Scan for the cell matching the given text and deliver its [x, y] coordinate at center. 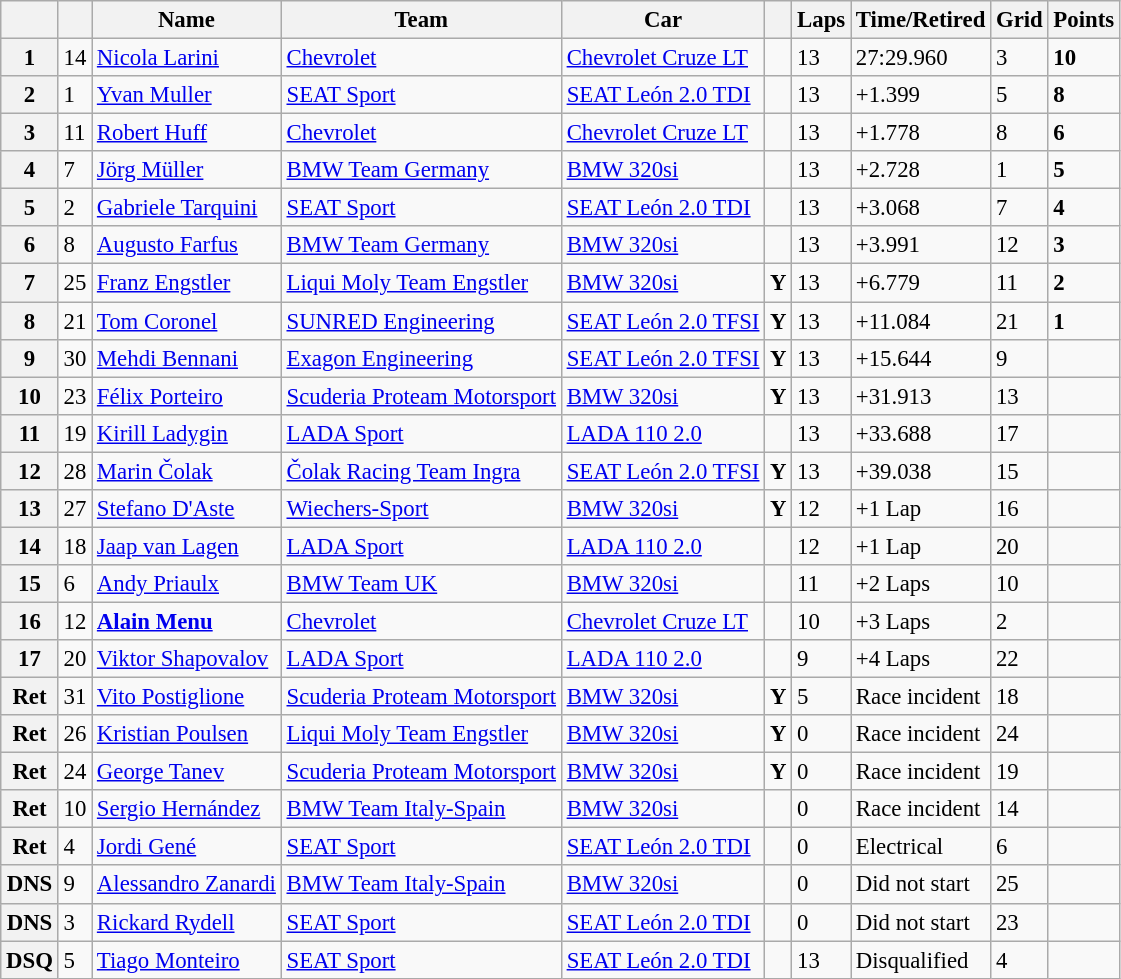
Exagon Engineering [421, 358]
George Tanev [187, 772]
Robert Huff [187, 133]
Jordi Gené [187, 847]
BMW Team UK [421, 584]
Augusto Farfus [187, 245]
+15.644 [921, 358]
Yvan Muller [187, 95]
Electrical [921, 847]
Team [421, 20]
Kristian Poulsen [187, 734]
+2.728 [921, 170]
Name [187, 20]
+1.399 [921, 95]
Čolak Racing Team Ingra [421, 471]
31 [74, 697]
Viktor Shapovalov [187, 659]
Vito Postiglione [187, 697]
Car [662, 20]
Mehdi Bennani [187, 358]
30 [74, 358]
22 [1020, 659]
Stefano D'Aste [187, 509]
Tom Coronel [187, 321]
Gabriele Tarquini [187, 208]
DSQ [30, 960]
+3 Laps [921, 621]
Kirill Ladygin [187, 433]
Laps [822, 20]
+39.038 [921, 471]
27 [74, 509]
26 [74, 734]
+2 Laps [921, 584]
27:29.960 [921, 58]
Points [1084, 20]
+33.688 [921, 433]
Alessandro Zanardi [187, 885]
+6.779 [921, 283]
Grid [1020, 20]
+3.068 [921, 208]
Rickard Rydell [187, 922]
Jaap van Lagen [187, 546]
+4 Laps [921, 659]
+3.991 [921, 245]
Marin Čolak [187, 471]
+1.778 [921, 133]
Alain Menu [187, 621]
Tiago Monteiro [187, 960]
Wiechers-Sport [421, 509]
Andy Priaulx [187, 584]
Time/Retired [921, 20]
Nicola Larini [187, 58]
Disqualified [921, 960]
Sergio Hernández [187, 809]
Félix Porteiro [187, 396]
+11.084 [921, 321]
SUNRED Engineering [421, 321]
+31.913 [921, 396]
28 [74, 471]
Jörg Müller [187, 170]
Franz Engstler [187, 283]
